For the text-containing cell, return its midpoint in [x, y] coordinate format. 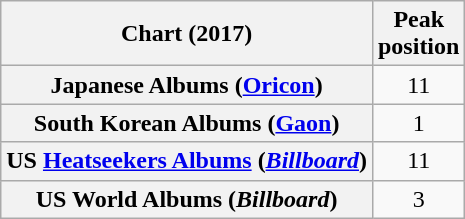
Peakposition [418, 34]
Chart (2017) [187, 34]
3 [418, 199]
Japanese Albums (Oricon) [187, 85]
US Heatseekers Albums (Billboard) [187, 161]
US World Albums (Billboard) [187, 199]
1 [418, 123]
South Korean Albums (Gaon) [187, 123]
